Search for the cell housing the specified text and yield its [X, Y] center coordinate. 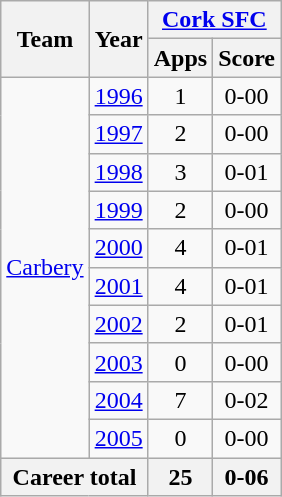
0-02 [247, 400]
7 [180, 400]
2003 [118, 362]
1 [180, 96]
2001 [118, 286]
Team [45, 39]
Score [247, 58]
Career total [74, 477]
Carbery [45, 268]
2005 [118, 438]
1998 [118, 172]
1997 [118, 134]
2000 [118, 248]
3 [180, 172]
2002 [118, 324]
Apps [180, 58]
0-06 [247, 477]
1996 [118, 96]
2004 [118, 400]
Cork SFC [214, 20]
25 [180, 477]
Year [118, 39]
1999 [118, 210]
